Find where the given text appears and provide that cell's center as [x, y] coordinate. 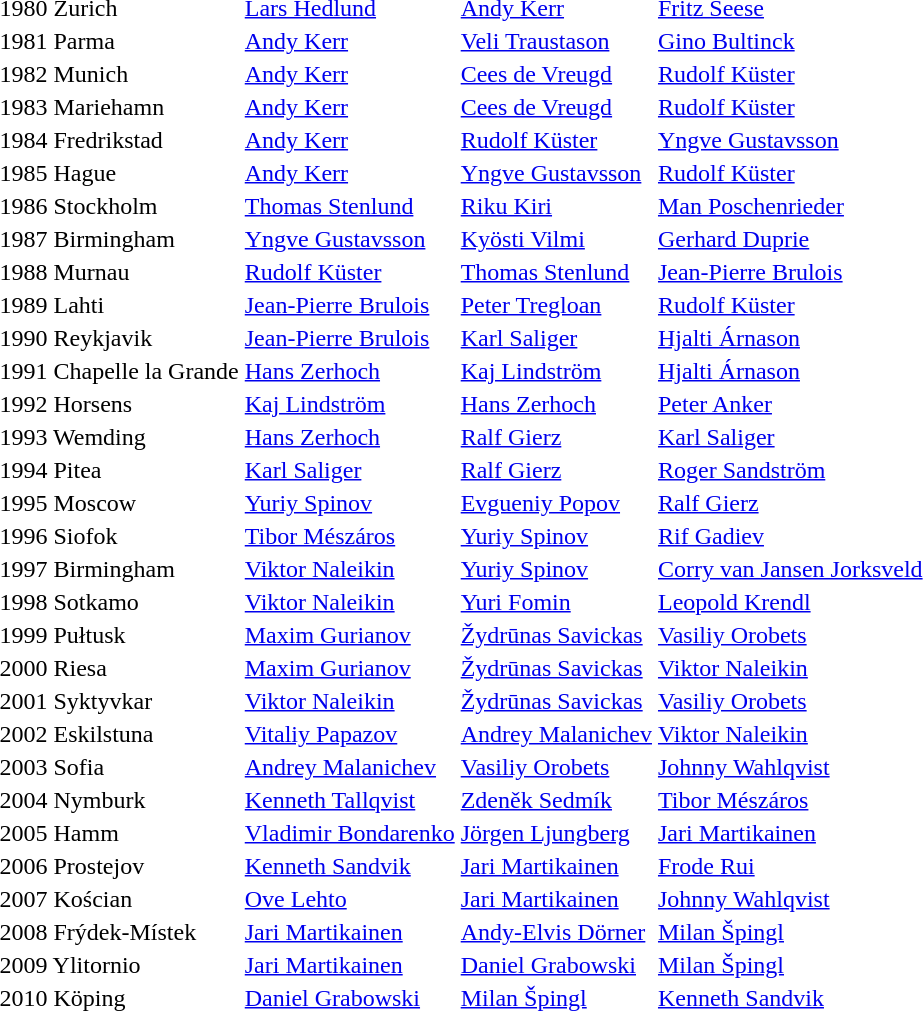
Jörgen Ljungberg [556, 833]
Yuri Fomin [556, 602]
Ove Lehto [350, 899]
Andy-Elvis Dörner [556, 932]
Kenneth Sandvik [350, 866]
Veli Traustason [556, 41]
Tibor Mészáros [350, 536]
Peter Tregloan [556, 305]
Zdeněk Sedmík [556, 800]
Daniel Grabowski [556, 965]
Kyösti Vilmi [556, 239]
Vasiliy Orobets [556, 767]
Vladimir Bondarenko [350, 833]
Riku Kiri [556, 206]
Evgueniy Popov [556, 503]
Vitaliy Papazov [350, 734]
Kenneth Tallqvist [350, 800]
